Find where the given text appears and provide that cell's center as (X, Y) coordinate. 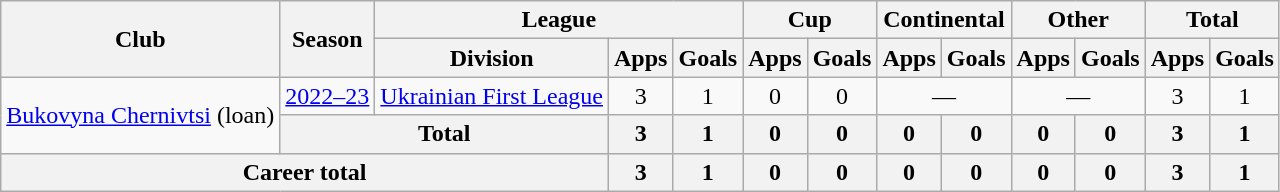
League (559, 20)
Division (492, 58)
Ukrainian First League (492, 96)
Club (140, 39)
Other (1078, 20)
Season (328, 39)
Cup (810, 20)
Continental (944, 20)
Bukovyna Chernivtsi (loan) (140, 115)
2022–23 (328, 96)
Career total (305, 172)
